Output the [X, Y] coordinate of the center of the cell containing the given text.  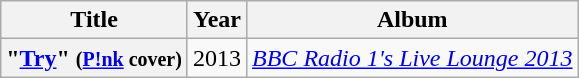
BBC Radio 1's Live Lounge 2013 [413, 58]
Title [94, 20]
"Try" (P!nk cover) [94, 58]
Year [216, 20]
2013 [216, 58]
Album [413, 20]
